Identify which cell holds the provided text, then report its (X, Y) central coordinate. 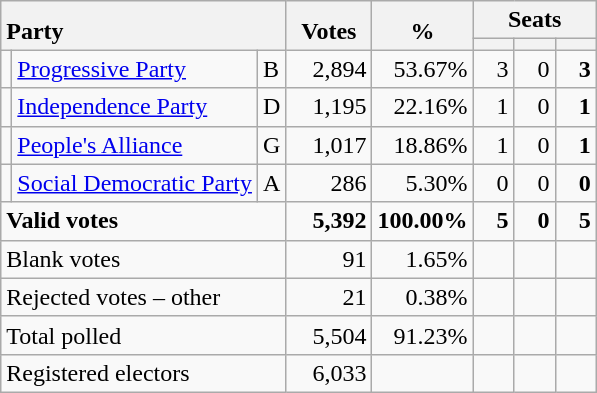
G (271, 145)
Votes (329, 26)
% (422, 26)
53.67% (422, 69)
91 (329, 259)
22.16% (422, 107)
Party (144, 26)
1,017 (329, 145)
Blank votes (144, 259)
0.38% (422, 297)
Total polled (144, 335)
286 (329, 183)
B (271, 69)
5,504 (329, 335)
Rejected votes – other (144, 297)
1,195 (329, 107)
Valid votes (144, 221)
1.65% (422, 259)
21 (329, 297)
Registered electors (144, 373)
100.00% (422, 221)
18.86% (422, 145)
Independence Party (135, 107)
6,033 (329, 373)
Seats (534, 20)
Social Democratic Party (135, 183)
91.23% (422, 335)
5.30% (422, 183)
5,392 (329, 221)
Progressive Party (135, 69)
A (271, 183)
D (271, 107)
2,894 (329, 69)
People's Alliance (135, 145)
